Search for the cell housing the specified text and yield its [x, y] center coordinate. 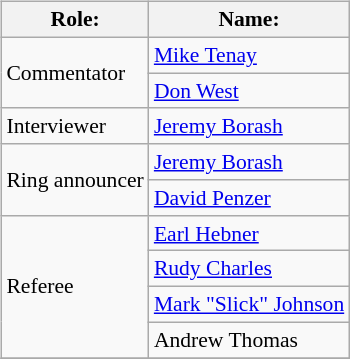
Andrew Thomas [249, 340]
Mike Tenay [249, 55]
Role: [74, 20]
Earl Hebner [249, 233]
Ring announcer [74, 180]
Referee [74, 286]
Rudy Charles [249, 269]
Don West [249, 91]
Commentator [74, 72]
Name: [249, 20]
Interviewer [74, 126]
David Penzer [249, 198]
Mark "Slick" Johnson [249, 305]
